Determine the [x, y] coordinate at the center of the cell enclosing the given text.  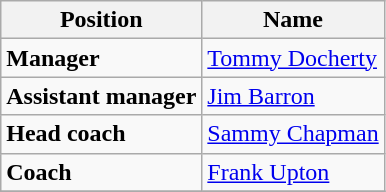
Assistant manager [102, 96]
Jim Barron [293, 96]
Head coach [102, 134]
Tommy Docherty [293, 58]
Frank Upton [293, 172]
Position [102, 20]
Sammy Chapman [293, 134]
Coach [102, 172]
Manager [102, 58]
Name [293, 20]
